Return [X, Y] of the center of cell containing provided text 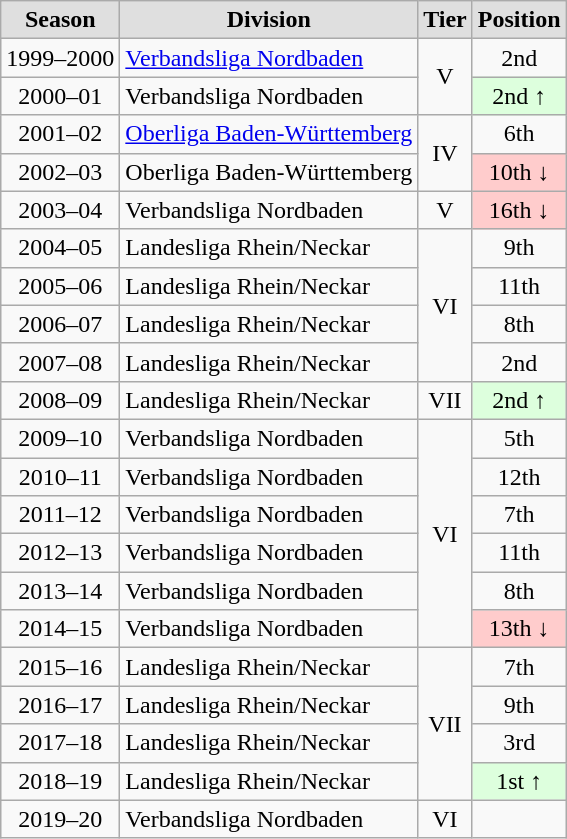
IV [446, 153]
1999–2000 [60, 58]
2013–14 [60, 591]
2010–11 [60, 477]
2011–12 [60, 515]
2000–01 [60, 96]
6th [519, 134]
Tier [446, 20]
2006–07 [60, 324]
Season [60, 20]
2016–17 [60, 705]
2008–09 [60, 400]
12th [519, 477]
13th ↓ [519, 629]
5th [519, 438]
2018–19 [60, 781]
2012–13 [60, 553]
2004–05 [60, 248]
2001–02 [60, 134]
2007–08 [60, 362]
3rd [519, 743]
2002–03 [60, 172]
2003–04 [60, 210]
2014–15 [60, 629]
2009–10 [60, 438]
Position [519, 20]
1st ↑ [519, 781]
2005–06 [60, 286]
10th ↓ [519, 172]
2019–20 [60, 819]
2015–16 [60, 667]
2017–18 [60, 743]
16th ↓ [519, 210]
Division [269, 20]
